Pinpoint the cell where the given text exists, returning its (X, Y) midpoint coordinate. 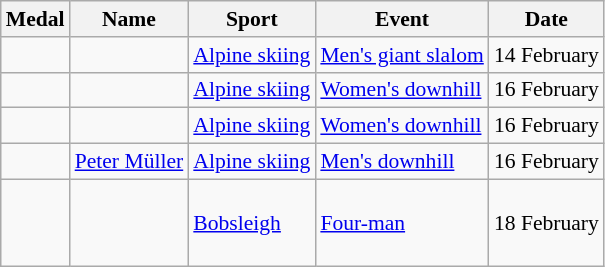
Medal (36, 19)
18 February (546, 222)
Event (402, 19)
Men's downhill (402, 162)
Name (130, 19)
Date (546, 19)
Bobsleigh (252, 222)
Men's giant slalom (402, 55)
14 February (546, 55)
Sport (252, 19)
Four-man (402, 222)
Peter Müller (130, 162)
